Provide the [x, y] coordinate of the cell's center where the given text is located.  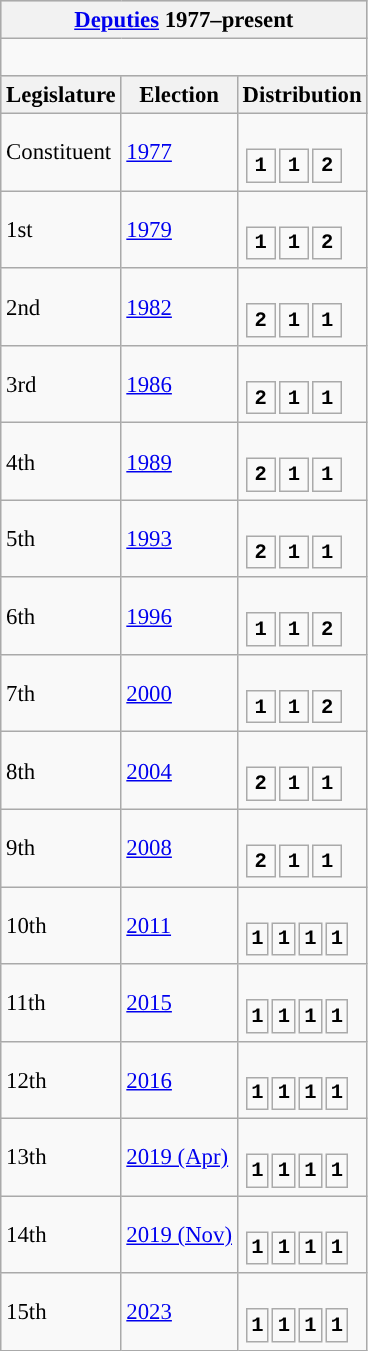
8th [61, 770]
5th [61, 538]
2000 [179, 694]
12th [61, 1080]
1977 [179, 152]
10th [61, 926]
3rd [61, 384]
1979 [179, 230]
13th [61, 1158]
15th [61, 1312]
9th [61, 848]
2011 [179, 926]
2004 [179, 770]
2008 [179, 848]
1986 [179, 384]
1993 [179, 538]
Legislature [61, 95]
2019 (Apr) [179, 1158]
1982 [179, 306]
1st [61, 230]
Distribution [302, 95]
11th [61, 1002]
Election [179, 95]
2nd [61, 306]
2019 (Nov) [179, 1234]
7th [61, 694]
1989 [179, 462]
Constituent [61, 152]
4th [61, 462]
6th [61, 616]
1996 [179, 616]
Deputies 1977–present [184, 20]
2023 [179, 1312]
14th [61, 1234]
2016 [179, 1080]
2015 [179, 1002]
